Extract the (X, Y) coordinate from the center of the cell holding the provided text.  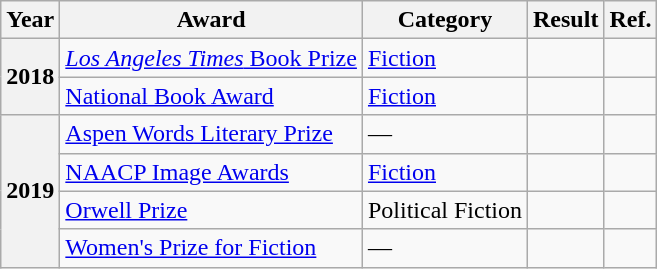
Ref. (630, 20)
Result (566, 20)
Year (30, 20)
Los Angeles Times Book Prize (212, 58)
Award (212, 20)
Orwell Prize (212, 210)
2019 (30, 191)
NAACP Image Awards (212, 172)
2018 (30, 77)
Aspen Words Literary Prize (212, 134)
National Book Award (212, 96)
Political Fiction (444, 210)
Women's Prize for Fiction (212, 248)
Category (444, 20)
